Detect which cell encompasses the target text, then output its [X, Y] center coordinate. 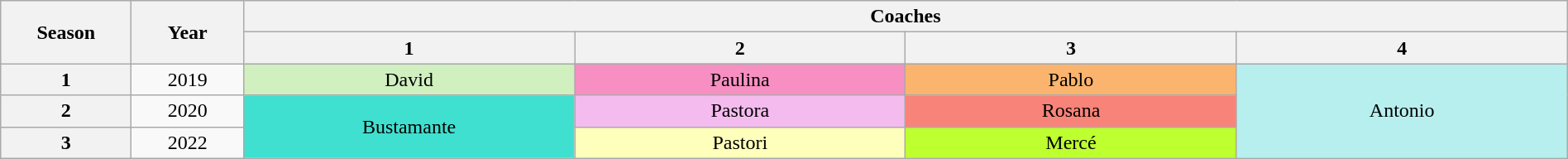
2019 [188, 79]
Pastora [740, 111]
Coaches [905, 17]
Year [188, 32]
Bustamante [409, 127]
4 [1402, 48]
Antonio [1402, 111]
Paulina [740, 79]
Pastori [740, 142]
Mercé [1071, 142]
David [409, 79]
2020 [188, 111]
2022 [188, 142]
Season [66, 32]
Pablo [1071, 79]
Rosana [1071, 111]
